Pinpoint the cell where the given text exists, returning its [X, Y] midpoint coordinate. 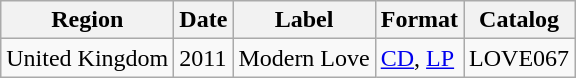
Catalog [520, 20]
CD, LP [419, 58]
Format [419, 20]
Region [88, 20]
LOVE067 [520, 58]
Label [304, 20]
2011 [204, 58]
United Kingdom [88, 58]
Modern Love [304, 58]
Date [204, 20]
